Capture the cell that displays the provided text and extract its (x, y) central coordinate. 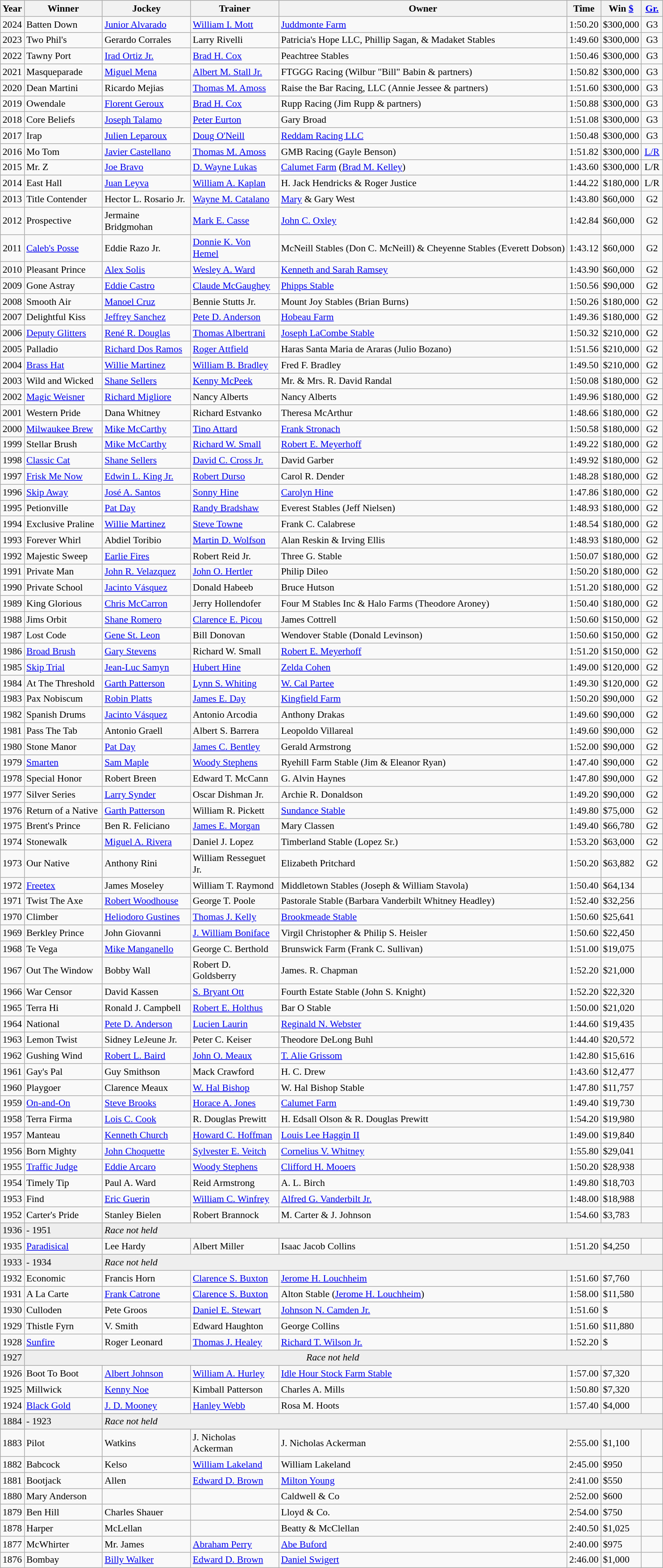
$29,041 (621, 1151)
Carolyn Hine (423, 492)
Zelda Cohen (423, 667)
Martin D. Wolfson (235, 540)
1:44.60 (584, 1024)
1988 (13, 620)
Calumet Farm (Brad M. Kelley) (423, 167)
2:41.00 (584, 1481)
Earlie Fires (146, 556)
Robert Woodhouse (146, 901)
1878 (13, 1528)
Florent Geroux (146, 104)
Donnie K. Von Hemel (235, 248)
Four M Stables Inc & Halo Farms (Theodore Aroney) (423, 604)
David C. Cross Jr. (235, 461)
Julien Leparoux (146, 136)
Lost Code (63, 636)
Wesley A. Ward (235, 270)
Alton Stable (Jerome H. Louchheim) (423, 1294)
Antonio Arcodia (235, 715)
1:52.40 (584, 901)
Western Pride (63, 413)
Mike Manganello (146, 949)
2021 (13, 72)
Robert Durso (235, 477)
Dean Martini (63, 88)
James Cottrell (423, 620)
2011 (13, 248)
Howard C. Hoffman (235, 1135)
1883 (13, 1443)
Albert M. Stall Jr. (235, 72)
1:50.88 (584, 104)
Richard Dos Ramos (146, 349)
Roger Leonard (146, 1342)
A. L. Birch (423, 1183)
Kenny Noe (146, 1390)
R. Douglas Prewitt (235, 1119)
Calumet Farm (423, 1103)
Alan Reskin & Irving Ellis (423, 540)
2017 (13, 136)
1884 (13, 1422)
Jerry Hollendofer (235, 604)
Rupp Racing (Jim Rupp & partners) (423, 104)
1925 (13, 1390)
Trainer (235, 8)
Milton Young (423, 1481)
2003 (13, 381)
John R. Velazquez (146, 572)
$19,075 (621, 949)
Edward T. McCann (235, 779)
1963 (13, 1040)
Hanley Webb (235, 1406)
$19,980 (621, 1119)
$21,000 (621, 970)
Edwin L. King Jr. (146, 477)
Born Mighty (63, 1151)
1882 (13, 1465)
1:58.00 (584, 1294)
Anthony Rini (146, 864)
James C. Bentley (235, 747)
1974 (13, 842)
War Censor (63, 992)
1:43.80 (584, 200)
Private Man (63, 572)
Albert Johnson (146, 1374)
2008 (13, 302)
John Choquette (146, 1151)
Richard Estvanko (235, 413)
Kimball Patterson (235, 1390)
William R. Pickett (235, 811)
1980 (13, 747)
1:57.40 (584, 1406)
Special Honor (63, 779)
Claude McGaughey (235, 286)
Jims Orbit (63, 620)
Masqueparade (63, 72)
Roger Attfield (235, 349)
2:45.00 (584, 1465)
$25,641 (621, 917)
Richard T. Wilson Jr. (423, 1342)
1880 (13, 1497)
2012 (13, 220)
$18,988 (621, 1199)
1991 (13, 572)
1:48.66 (584, 413)
Palladio (63, 349)
$32,256 (621, 901)
Thomas J. Healey (235, 1342)
Pilot (63, 1443)
Paul A. Ward (146, 1183)
Sam Maple (146, 763)
East Hall (63, 183)
1:54.20 (584, 1119)
Leopoldo Villareal (423, 731)
Shane Romero (146, 620)
2:46.00 (584, 1560)
1:57.00 (584, 1374)
Mr. Z (63, 167)
Alex Solis (146, 270)
$1,100 (621, 1443)
$11,757 (621, 1088)
Sonny Hine (235, 492)
1931 (13, 1294)
Gene St. Leon (146, 636)
1928 (13, 1342)
Lloyd & Co. (423, 1513)
Guy Smithson (146, 1072)
William T. Raymond (235, 886)
1:44.40 (584, 1040)
Tino Attard (235, 429)
Sundance Stable (423, 811)
Brunswick Farm (Frank C. Sullivan) (423, 949)
Robert E. Holthus (235, 1008)
$19,435 (621, 1024)
2000 (13, 429)
2007 (13, 317)
1975 (13, 826)
T. Alie Grissom (423, 1056)
Virgil Christopher & Philip S. Heisler (423, 933)
1959 (13, 1103)
1953 (13, 1199)
2:55.00 (584, 1443)
Robin Platts (146, 699)
Brookmeade Stable (423, 917)
Wendover Stable (Donald Levinson) (423, 636)
Boot To Boot (63, 1374)
Economic (63, 1278)
Ricardo Mejias (146, 88)
Winner (63, 8)
1:49.30 (584, 683)
2023 (13, 40)
Mount Joy Stables (Brian Burns) (423, 302)
1997 (13, 477)
W. Cal Partee (423, 683)
1:43.12 (584, 248)
Frank Catrone (146, 1294)
Babcock (63, 1465)
Prospective (63, 220)
William A. Hurley (235, 1374)
Allen (146, 1481)
Freetex (63, 886)
Peachtree Stables (423, 56)
Jerome H. Louchheim (423, 1278)
Mr. James (146, 1544)
Irad Ortiz Jr. (146, 56)
$11,580 (621, 1294)
Reginald N. Webster (423, 1024)
Twist The Axe (63, 901)
- 1951 (63, 1231)
Bruce Hutson (423, 588)
James E. Day (235, 699)
Francis Horn (146, 1278)
2010 (13, 270)
Pleasant Prince (63, 270)
Charles A. Mills (423, 1390)
George Collins (423, 1326)
Sidney LeJeune Jr. (146, 1040)
Jermaine Bridgmohan (146, 220)
At The Threshold (63, 683)
Daniel E. Stewart (235, 1310)
2002 (13, 397)
Rosa M. Hoots (423, 1406)
$18,703 (621, 1183)
Elizabeth Pritchard (423, 864)
Playgoer (63, 1088)
Kelso (146, 1465)
$22,320 (621, 992)
Exclusive Praline (63, 524)
M. Carter & J. Johnson (423, 1215)
1935 (13, 1247)
Hubert Hine (235, 667)
Return of a Native (63, 811)
Clifford H. Mooers (423, 1167)
1:49.20 (584, 794)
1994 (13, 524)
$975 (621, 1544)
Isaac Jacob Collins (423, 1247)
John C. Oxley (423, 220)
Bar O Stable (423, 1008)
$950 (621, 1465)
Caldwell & Co (423, 1497)
Abe Buford (423, 1544)
William A. Kaplan (235, 183)
1:52.00 (584, 747)
1966 (13, 992)
Stone Manor (63, 747)
1955 (13, 1167)
George T. Poole (235, 901)
2:40.00 (584, 1544)
Bootjack (63, 1481)
1:50.00 (584, 1008)
Year (13, 8)
Three G. Stable (423, 556)
1:50.08 (584, 381)
A La Carte (63, 1294)
Climber (63, 917)
Culloden (63, 1310)
Core Beliefs (63, 120)
Millwick (63, 1390)
José A. Santos (146, 492)
$550 (621, 1481)
1:47.40 (584, 763)
Idle Hour Stock Farm Stable (423, 1374)
1:53.20 (584, 842)
Caleb's Posse (63, 248)
Jeffrey Sanchez (146, 317)
$1,025 (621, 1528)
Miguel A. Rivera (146, 842)
1996 (13, 492)
Billy Walker (146, 1560)
1965 (13, 1008)
1:51.08 (584, 120)
Black Gold (63, 1406)
$21,020 (621, 1008)
Wayne M. Catalano (235, 200)
Frank C. Calabrese (423, 524)
Peter C. Keiser (235, 1040)
On-and-On (63, 1103)
D. Wayne Lukas (235, 167)
1973 (13, 864)
Silver Series (63, 794)
Robert Brannock (235, 1215)
Jean-Luc Samyn (146, 667)
Majestic Sweep (63, 556)
Eddie Razo Jr. (146, 248)
2:52.00 (584, 1497)
Charles Shauer (146, 1513)
1:49.22 (584, 445)
Kenneth Church (146, 1135)
1998 (13, 461)
Gerald Armstrong (423, 747)
GMB Racing (Gayle Benson) (423, 152)
Ronald J. Campbell (146, 1008)
1:49.96 (584, 397)
1984 (13, 683)
1930 (13, 1310)
Te Vega (63, 949)
1:54.60 (584, 1215)
1:43.90 (584, 270)
Middletown Stables (Joseph & William Stavola) (423, 886)
Abdiel Toribio (146, 540)
J. D. Mooney (146, 1406)
1877 (13, 1544)
Batten Down (63, 25)
Magic Weisner (63, 397)
Stellar Brush (63, 445)
Delightful Kiss (63, 317)
1960 (13, 1088)
National (63, 1024)
John O. Hertler (235, 572)
Eddie Arcaro (146, 1167)
G. Alvin Haynes (423, 779)
1:44.22 (584, 183)
Ben R. Feliciano (146, 826)
2009 (13, 286)
1990 (13, 588)
1977 (13, 794)
Hobeau Farm (423, 317)
McLellan (146, 1528)
Joseph Talamo (146, 120)
William I. Mott (235, 25)
Lucien Laurin (235, 1024)
$4,000 (621, 1406)
S. Bryant Ott (235, 992)
George C. Berthold (235, 949)
$4,250 (621, 1247)
1992 (13, 556)
1:51.82 (584, 152)
2020 (13, 88)
Two Phil's (63, 40)
David Garber (423, 461)
1929 (13, 1326)
1993 (13, 540)
1933 (13, 1263)
Frisk Me Now (63, 477)
Antonio Graell (146, 731)
Eddie Castro (146, 286)
Pete Groos (146, 1310)
Robert Breen (146, 779)
1:48.00 (584, 1199)
King Glorious (63, 604)
Edward Haughton (235, 1326)
Mary & Gary West (423, 200)
1932 (13, 1278)
1985 (13, 667)
1970 (13, 917)
Mary Classen (423, 826)
1952 (13, 1215)
1967 (13, 970)
Paradisical (63, 1247)
Brass Hat (63, 365)
2001 (13, 413)
1:50.80 (584, 1390)
Watkins (146, 1443)
Javier Castellano (146, 152)
Everest Stables (Jeff Nielsen) (423, 508)
2014 (13, 183)
1962 (13, 1056)
1924 (13, 1406)
- 1934 (63, 1263)
$12,477 (621, 1072)
1954 (13, 1183)
2018 (13, 120)
Stonewalk (63, 842)
Mark E. Casse (235, 220)
$63,000 (621, 842)
- 1923 (63, 1422)
Randy Bradshaw (235, 508)
Traffic Judge (63, 1167)
Forever Whirl (63, 540)
Sunfire (63, 1342)
Classic Cat (63, 461)
1:50.32 (584, 333)
Jockey (146, 8)
1:50.48 (584, 136)
Mary Anderson (63, 1497)
1:48.54 (584, 524)
$64,134 (621, 886)
Theresa McArthur (423, 413)
2019 (13, 104)
1879 (13, 1513)
$75,000 (621, 811)
1989 (13, 604)
2:54.00 (584, 1513)
Timberland Stable (Lopez Sr.) (423, 842)
$19,730 (621, 1103)
Steve Brooks (146, 1103)
Mr. & Mrs. R. David Randal (423, 381)
Juan Leyva (146, 183)
$22,450 (621, 933)
Gary Broad (423, 120)
Owner (423, 8)
Deputy Glitters (63, 333)
Title Contender (63, 200)
2015 (13, 167)
$7,760 (621, 1278)
1964 (13, 1024)
Spanish Drums (63, 715)
2006 (13, 333)
Archie R. Donaldson (423, 794)
1:47.86 (584, 492)
Hector L. Rosario Jr. (146, 200)
Owendale (63, 104)
Gerardo Corrales (146, 40)
Lemon Twist (63, 1040)
Petionville (63, 508)
2:40.50 (584, 1528)
Skip Away (63, 492)
H. C. Drew (423, 1072)
Find (63, 1199)
1881 (13, 1481)
Carol R. Dender (423, 477)
$11,880 (621, 1326)
1979 (13, 763)
Heliodoro Gustines (146, 917)
Gone Astray (63, 286)
Joseph LaCombe Stable (423, 333)
2016 (13, 152)
Reddam Racing LLC (423, 136)
Reid Armstrong (235, 1183)
1:50.82 (584, 72)
1981 (13, 731)
Thomas Albertrani (235, 333)
Donald Habeeb (235, 588)
H. Jack Hendricks & Roger Justice (423, 183)
1876 (13, 1560)
Mo Tom (63, 152)
Pastorale Stable (Barbara Vanderbilt Whitney Headley) (423, 901)
Ryehill Farm Stable (Jim & Eleanor Ryan) (423, 763)
1971 (13, 901)
$66,780 (621, 826)
Lee Hardy (146, 1247)
Pax Nobiscum (63, 699)
Alfred G. Vanderbilt Jr. (423, 1199)
Robert L. Baird (146, 1056)
1:50.56 (584, 286)
Wild and Wicked (63, 381)
Juddmonte Farm (423, 25)
1956 (13, 1151)
Lois C. Cook (146, 1119)
1969 (13, 933)
1926 (13, 1374)
1:42.84 (584, 220)
$3,783 (621, 1215)
1:49.92 (584, 461)
William C. Winfrey (235, 1199)
J. William Boniface (235, 933)
Larry Synder (146, 794)
Cornelius V. Whitney (423, 1151)
1927 (13, 1358)
Kenneth and Sarah Ramsey (423, 270)
H. Edsall Olson & R. Douglas Prewitt (423, 1119)
Kingfield Farm (423, 699)
1957 (13, 1135)
Ben Hill (63, 1513)
Smooth Air (63, 302)
Pass The Tab (63, 731)
McWhirter (63, 1544)
Brent's Prince (63, 826)
Timely Tip (63, 1183)
Time (584, 8)
Daniel Swigert (423, 1560)
Berkley Prince (63, 933)
Junior Alvarado (146, 25)
1987 (13, 636)
1:50.26 (584, 302)
Anthony Drakas (423, 715)
Clarence E. Picou (235, 620)
Smarten (63, 763)
2022 (13, 56)
Irap (63, 136)
$19,840 (621, 1135)
Horace A. Jones (235, 1103)
Sylvester E. Veitch (235, 1151)
Phipps Stable (423, 286)
John O. Meaux (235, 1056)
Clarence Meaux (146, 1088)
1:51.56 (584, 349)
Robert D. Goldsberry (235, 970)
1978 (13, 779)
Terra Hi (63, 1008)
1:55.80 (584, 1151)
Beatty & McClellan (423, 1528)
Harper (63, 1528)
Steve Towne (235, 524)
W. Hal Bishop Stable (423, 1088)
Oscar Dishman Jr. (235, 794)
2005 (13, 349)
Philip Dileo (423, 572)
1:42.80 (584, 1056)
John Giovanni (146, 933)
$63,882 (621, 864)
1986 (13, 652)
$20,572 (621, 1040)
Stanley Bielen (146, 1215)
René R. Douglas (146, 333)
W. Hal Bishop (235, 1088)
Bill Donovan (235, 636)
Gary Stevens (146, 652)
1968 (13, 949)
James Moseley (146, 886)
Daniel J. Lopez (235, 842)
Private School (63, 588)
Patricia's Hope LLC, Phillip Sagan, & Madaket Stables (423, 40)
$600 (621, 1497)
Fred F. Bradley (423, 365)
Milwaukee Brew (63, 429)
2004 (13, 365)
Out The Window (63, 970)
Win $ (621, 8)
1:49.50 (584, 365)
1:50.07 (584, 556)
Johnson N. Camden Jr. (423, 1310)
Abraham Perry (235, 1544)
Gushing Wind (63, 1056)
Robert Reid Jr. (235, 556)
Lynn S. Whiting (235, 683)
FTGGG Racing (Wilbur "Bill" Babin & partners) (423, 72)
2013 (13, 200)
$750 (621, 1513)
Carter's Pride (63, 1215)
Gay's Pal (63, 1072)
James. R. Chapman (423, 970)
Thomas J. Kelly (235, 917)
Bennie Stutts Jr. (235, 302)
1976 (13, 811)
1:50.46 (584, 56)
Doug O'Neill (235, 136)
Frank Stronach (423, 429)
McNeill Stables (Don C. McNeill) & Cheyenne Stables (Everett Dobson) (423, 248)
1:48.28 (584, 477)
1982 (13, 715)
Theodore DeLong Buhl (423, 1040)
2024 (13, 25)
Albert S. Barrera (235, 731)
1:51.00 (584, 949)
Bobby Wall (146, 970)
Our Native (63, 864)
1995 (13, 508)
1983 (13, 699)
Albert Miller (235, 1247)
William B. Bradley (235, 365)
Eric Guerin (146, 1199)
Skip Trial (63, 667)
Thistle Fyrn (63, 1326)
Haras Santa Maria de Araras (Julio Bozano) (423, 349)
Bombay (63, 1560)
1999 (13, 445)
$1,000 (621, 1560)
1:50.58 (584, 429)
Manteau (63, 1135)
1972 (13, 886)
Manoel Cruz (146, 302)
Chris McCarron (146, 604)
Mack Crawford (235, 1072)
Larry Rivelli (235, 40)
Kenny McPeek (235, 381)
V. Smith (146, 1326)
1936 (13, 1231)
William Resseguet Jr. (235, 864)
Fourth Estate Stable (John S. Knight) (423, 992)
Broad Brush (63, 652)
1961 (13, 1072)
1:49.36 (584, 317)
Gr. (652, 8)
Raise the Bar Racing, LLC (Annie Jessee & partners) (423, 88)
Peter Eurton (235, 120)
David Kassen (146, 992)
$15,616 (621, 1056)
Louis Lee Haggin II (423, 1135)
Tawny Port (63, 56)
Terra Firma (63, 1119)
Dana Whitney (146, 413)
$28,938 (621, 1167)
1958 (13, 1119)
Joe Bravo (146, 167)
Richard Migliore (146, 397)
Miguel Mena (146, 72)
James E. Morgan (235, 826)
